For the text-containing cell, return its midpoint in (x, y) coordinate format. 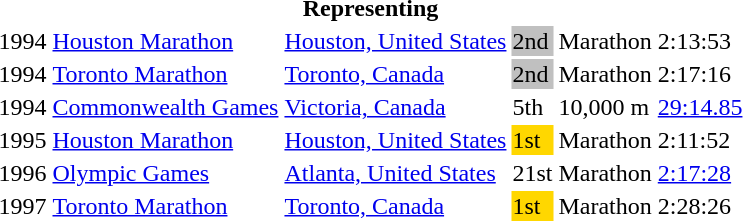
21st (532, 173)
Olympic Games (166, 173)
5th (532, 107)
10,000 m (605, 107)
Atlanta, United States (396, 173)
Victoria, Canada (396, 107)
Commonwealth Games (166, 107)
